Determine the [X, Y] coordinate at the center of the cell enclosing the given text.  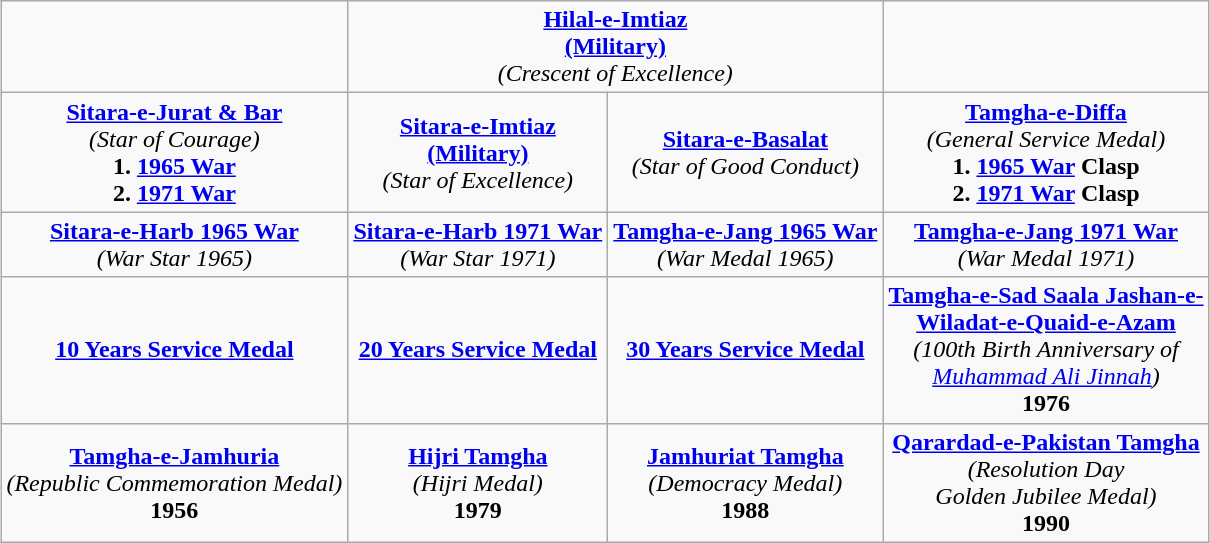
Sitara-e-Basalat(Star of Good Conduct) [746, 152]
Hijri Tamgha(Hijri Medal)1979 [478, 482]
Qarardad-e-Pakistan Tamgha(Resolution DayGolden Jubilee Medal)1990 [1046, 482]
30 Years Service Medal [746, 350]
Sitara-e-Imtiaz(Military)(Star of Excellence) [478, 152]
Sitara-e-Jurat & Bar(Star of Courage)1. 1965 War2. 1971 War [174, 152]
Sitara-e-Harb 1971 War(War Star 1971) [478, 244]
Sitara-e-Harb 1965 War(War Star 1965) [174, 244]
Tamgha-e-Diffa(General Service Medal)1. 1965 War Clasp2. 1971 War Clasp [1046, 152]
20 Years Service Medal [478, 350]
Tamgha-e-Jang 1971 War(War Medal 1971) [1046, 244]
Tamgha-e-Jamhuria(Republic Commemoration Medal)1956 [174, 482]
Tamgha-e-Sad Saala Jashan-e-Wiladat-e-Quaid-e-Azam(100th Birth Anniversary ofMuhammad Ali Jinnah)1976 [1046, 350]
Jamhuriat Tamgha(Democracy Medal)1988 [746, 482]
10 Years Service Medal [174, 350]
Tamgha-e-Jang 1965 War(War Medal 1965) [746, 244]
Hilal-e-Imtiaz(Military)(Crescent of Excellence) [616, 47]
